From the cell containing the given text, extract its center point as [X, Y] coordinate. 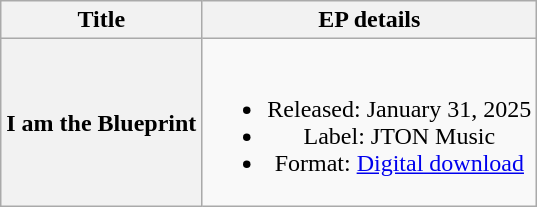
Released: January 31, 2025Label: JTON MusicFormat: Digital download [370, 122]
I am the Blueprint [102, 122]
EP details [370, 20]
Title [102, 20]
